For the text-containing cell, return its midpoint in (X, Y) coordinate format. 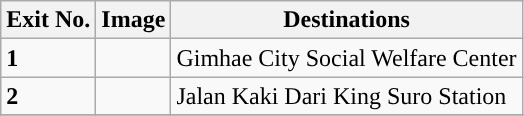
Image (134, 20)
Jalan Kaki Dari King Suro Station (346, 96)
Exit No. (48, 20)
2 (48, 96)
Destinations (346, 20)
1 (48, 58)
Gimhae City Social Welfare Center (346, 58)
